Detect which cell encompasses the target text, then output its (x, y) center coordinate. 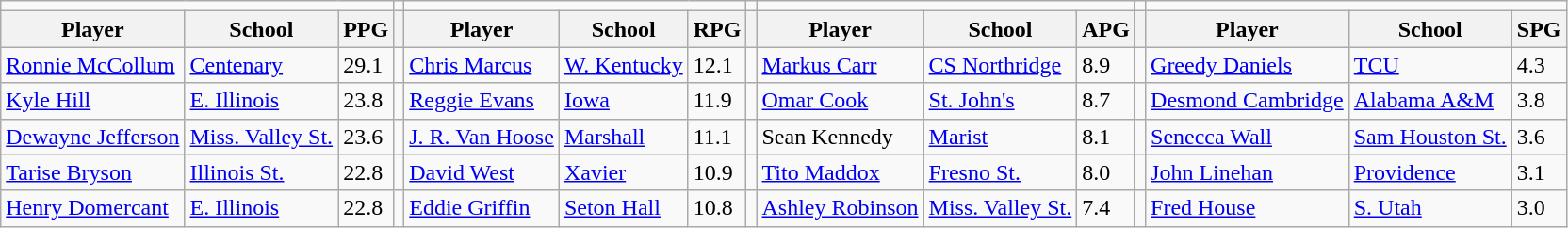
11.1 (717, 137)
Desmond Cambridge (1248, 101)
Centenary (262, 65)
W. Kentucky (624, 65)
Alabama A&M (1430, 101)
23.8 (366, 101)
10.8 (717, 208)
Iowa (624, 101)
23.6 (366, 137)
Tito Maddox (841, 172)
Providence (1430, 172)
Henry Domercant (92, 208)
Fresno St. (1001, 172)
10.9 (717, 172)
3.0 (1539, 208)
11.9 (717, 101)
12.1 (717, 65)
8.1 (1106, 137)
Eddie Griffin (482, 208)
Illinois St. (262, 172)
Dewayne Jefferson (92, 137)
S. Utah (1430, 208)
TCU (1430, 65)
8.7 (1106, 101)
Sam Houston St. (1430, 137)
8.0 (1106, 172)
3.8 (1539, 101)
Fred House (1248, 208)
David West (482, 172)
7.4 (1106, 208)
Markus Carr (841, 65)
Seton Hall (624, 208)
Chris Marcus (482, 65)
RPG (717, 29)
8.9 (1106, 65)
John Linehan (1248, 172)
3.1 (1539, 172)
PPG (366, 29)
Marshall (624, 137)
Greedy Daniels (1248, 65)
Omar Cook (841, 101)
Marist (1001, 137)
3.6 (1539, 137)
Ronnie McCollum (92, 65)
Xavier (624, 172)
Ashley Robinson (841, 208)
St. John's (1001, 101)
APG (1106, 29)
SPG (1539, 29)
29.1 (366, 65)
Senecca Wall (1248, 137)
CS Northridge (1001, 65)
Kyle Hill (92, 101)
4.3 (1539, 65)
Sean Kennedy (841, 137)
Tarise Bryson (92, 172)
Reggie Evans (482, 101)
J. R. Van Hoose (482, 137)
